Find where the given text appears and provide that cell's center as (x, y) coordinate. 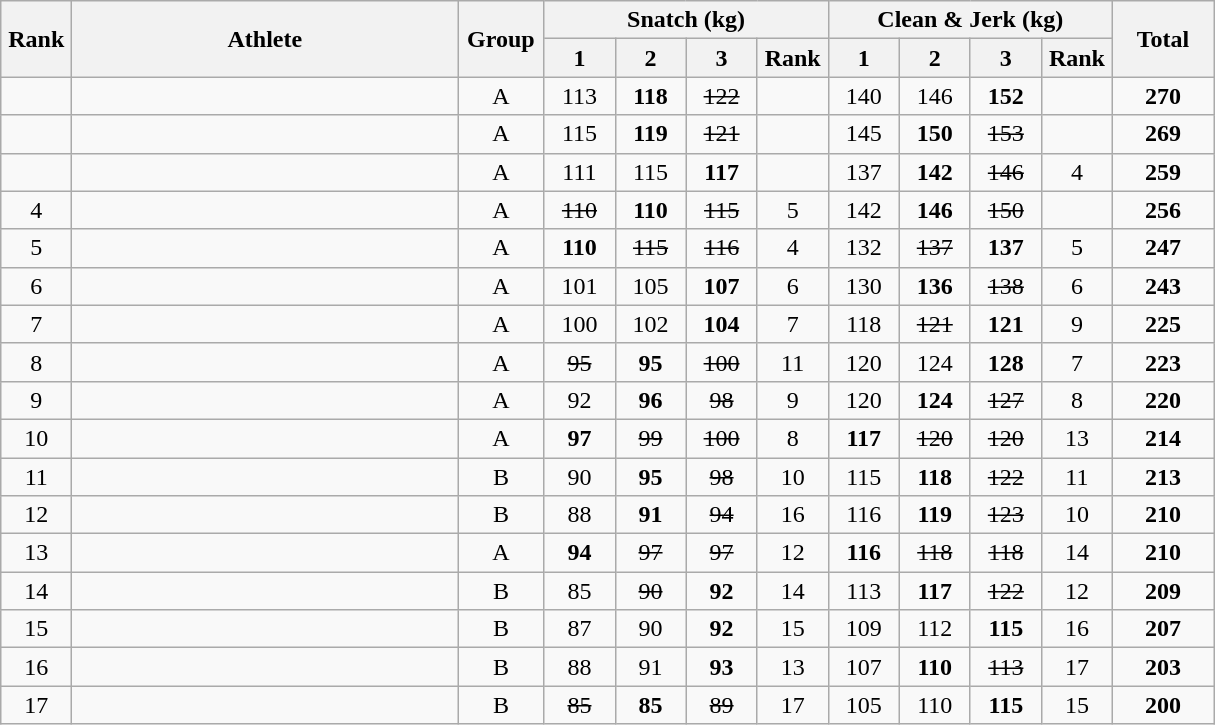
132 (864, 248)
130 (864, 286)
Clean & Jerk (kg) (970, 20)
247 (1162, 248)
256 (1162, 210)
87 (580, 629)
209 (1162, 591)
259 (1162, 172)
102 (650, 324)
93 (722, 667)
138 (1006, 286)
243 (1162, 286)
207 (1162, 629)
99 (650, 438)
112 (934, 629)
223 (1162, 362)
152 (1006, 96)
269 (1162, 134)
104 (722, 324)
Total (1162, 39)
140 (864, 96)
270 (1162, 96)
214 (1162, 438)
89 (722, 705)
Group (501, 39)
200 (1162, 705)
123 (1006, 515)
111 (580, 172)
220 (1162, 400)
101 (580, 286)
127 (1006, 400)
225 (1162, 324)
203 (1162, 667)
128 (1006, 362)
96 (650, 400)
213 (1162, 477)
109 (864, 629)
Snatch (kg) (686, 20)
136 (934, 286)
145 (864, 134)
153 (1006, 134)
Athlete (265, 39)
